Locate the cell with the specified text and output its (X, Y) center coordinate. 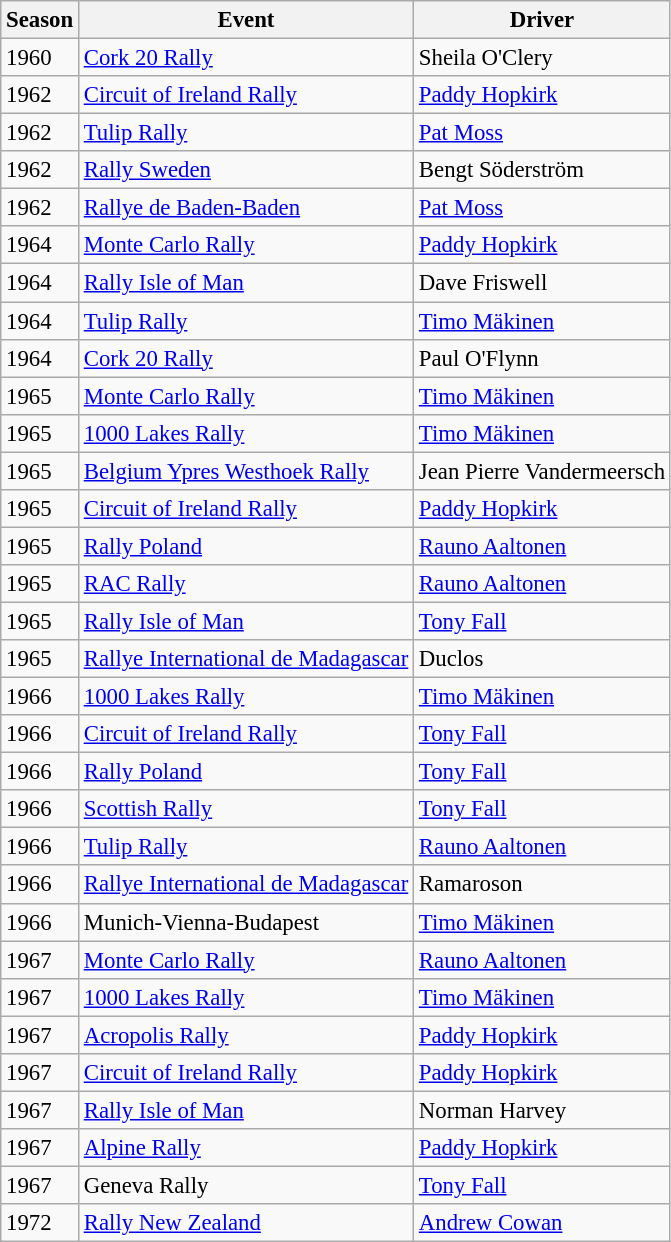
Duclos (542, 659)
Geneva Rally (246, 1185)
Munich-Vienna-Budapest (246, 922)
1960 (40, 58)
Ramaroson (542, 885)
Alpine Rally (246, 1148)
Jean Pierre Vandermeersch (542, 471)
Rally Sweden (246, 170)
Season (40, 20)
Driver (542, 20)
Norman Harvey (542, 1110)
Rallye de Baden-Baden (246, 208)
Event (246, 20)
Sheila O'Clery (542, 58)
Scottish Rally (246, 809)
Rally New Zealand (246, 1223)
Andrew Cowan (542, 1223)
Belgium Ypres Westhoek Rally (246, 471)
Paul O'Flynn (542, 358)
Bengt Söderström (542, 170)
RAC Rally (246, 584)
Acropolis Rally (246, 1035)
Dave Friswell (542, 283)
1972 (40, 1223)
